Return (X, Y) of the center of cell containing provided text 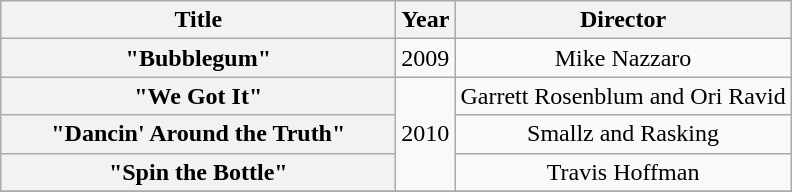
Director (623, 20)
Year (426, 20)
"Spin the Bottle" (198, 172)
"Dancin' Around the Truth" (198, 134)
Smallz and Rasking (623, 134)
2010 (426, 134)
2009 (426, 58)
Travis Hoffman (623, 172)
Title (198, 20)
Garrett Rosenblum and Ori Ravid (623, 96)
"We Got It" (198, 96)
Mike Nazzaro (623, 58)
"Bubblegum" (198, 58)
